Return [x, y] of the center of cell containing provided text 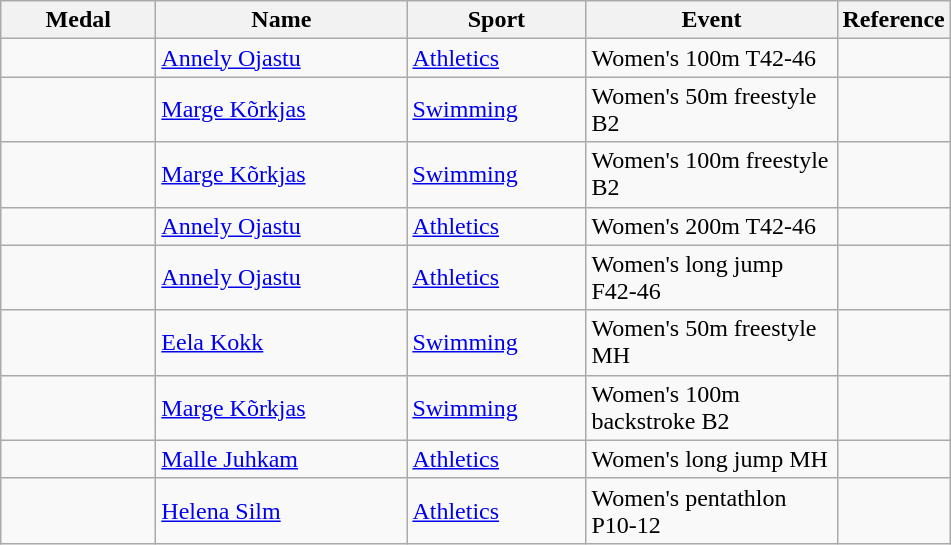
Eela Kokk [282, 342]
Women's 50m freestyle B2 [712, 110]
Name [282, 20]
Women's long jump F42-46 [712, 278]
Women's 100m freestyle B2 [712, 174]
Medal [78, 20]
Reference [894, 20]
Women's 100m T42-46 [712, 58]
Women's long jump MH [712, 459]
Women's 50m freestyle MH [712, 342]
Malle Juhkam [282, 459]
Event [712, 20]
Helena Silm [282, 510]
Women's 200m T42-46 [712, 226]
Women's pentathlon P10-12 [712, 510]
Sport [496, 20]
Women's 100m backstroke B2 [712, 408]
